Provide the [X, Y] coordinate of the cell's center where the given text is located.  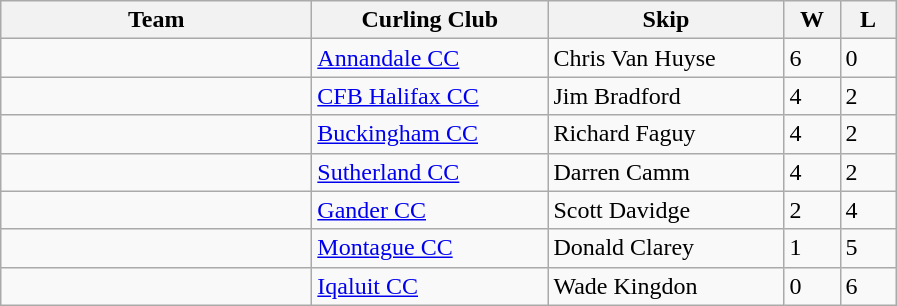
Richard Faguy [666, 134]
Buckingham CC [430, 134]
Chris Van Huyse [666, 58]
W [812, 20]
Wade Kingdon [666, 286]
1 [812, 248]
Annandale CC [430, 58]
5 [868, 248]
L [868, 20]
CFB Halifax CC [430, 96]
Sutherland CC [430, 172]
Gander CC [430, 210]
Donald Clarey [666, 248]
Darren Camm [666, 172]
Team [156, 20]
Scott Davidge [666, 210]
Jim Bradford [666, 96]
Iqaluit CC [430, 286]
Montague CC [430, 248]
Curling Club [430, 20]
Skip [666, 20]
